Scan for the cell matching the given text and deliver its (x, y) coordinate at center. 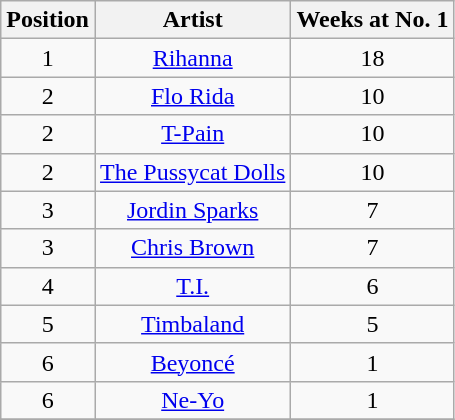
Artist (192, 20)
T-Pain (192, 134)
T.I. (192, 286)
Timbaland (192, 324)
Flo Rida (192, 96)
4 (48, 286)
18 (372, 58)
Rihanna (192, 58)
Jordin Sparks (192, 210)
Weeks at No. 1 (372, 20)
Beyoncé (192, 362)
Chris Brown (192, 248)
Ne-Yo (192, 400)
The Pussycat Dolls (192, 172)
Position (48, 20)
